Search for the cell housing the specified text and yield its (x, y) center coordinate. 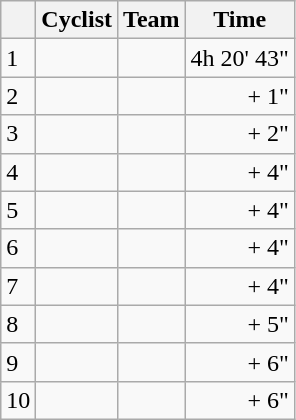
Time (240, 20)
3 (18, 134)
1 (18, 58)
4 (18, 172)
9 (18, 362)
10 (18, 400)
2 (18, 96)
4h 20' 43" (240, 58)
+ 5" (240, 324)
8 (18, 324)
6 (18, 248)
Team (152, 20)
+ 2" (240, 134)
+ 1" (240, 96)
5 (18, 210)
Cyclist (77, 20)
7 (18, 286)
